Locate the cell with the specified text and output its (x, y) center coordinate. 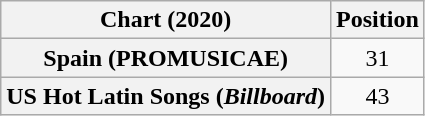
Spain (PROMUSICAE) (166, 58)
US Hot Latin Songs (Billboard) (166, 96)
Chart (2020) (166, 20)
31 (378, 58)
43 (378, 96)
Position (378, 20)
